Extract the [X, Y] coordinate from the center of the cell holding the provided text.  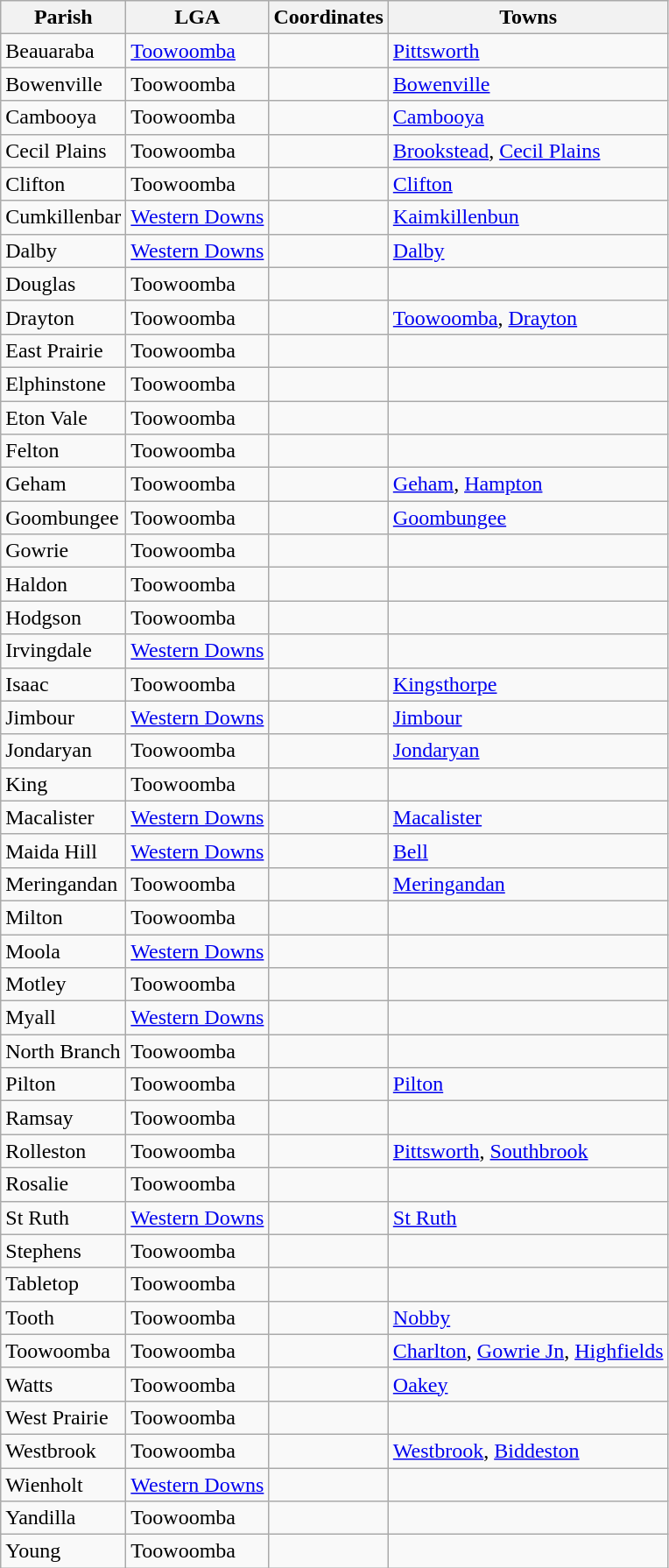
East Prairie [63, 350]
Drayton [63, 317]
Charlton, Gowrie Jn, Highfields [528, 1351]
Bell [528, 851]
Myall [63, 1018]
Oakey [528, 1384]
Tooth [63, 1317]
Young [63, 1551]
Kingsthorpe [528, 684]
Watts [63, 1384]
Rolleston [63, 1151]
Beauaraba [63, 51]
Tabletop [63, 1284]
Douglas [63, 284]
Ramsay [63, 1118]
LGA [198, 18]
Motley [63, 985]
Elphinstone [63, 384]
Eton Vale [63, 418]
Hodgson [63, 618]
Pittsworth [528, 51]
Moola [63, 950]
King [63, 784]
Towns [528, 18]
Pittsworth, Southbrook [528, 1151]
Cumkillenbar [63, 217]
Irvingdale [63, 651]
Milton [63, 917]
Coordinates [328, 18]
Haldon [63, 584]
Maida Hill [63, 851]
Geham, Hampton [528, 484]
Westbrook, Biddeston [528, 1451]
Parish [63, 18]
West Prairie [63, 1417]
Westbrook [63, 1451]
Cecil Plains [63, 151]
Brookstead, Cecil Plains [528, 151]
Gowrie [63, 551]
Kaimkillenbun [528, 217]
Wienholt [63, 1485]
Geham [63, 484]
Stephens [63, 1251]
Rosalie [63, 1184]
Nobby [528, 1317]
Toowoomba, Drayton [528, 317]
Felton [63, 451]
North Branch [63, 1051]
Yandilla [63, 1518]
Isaac [63, 684]
